Detect which cell encompasses the target text, then output its [X, Y] center coordinate. 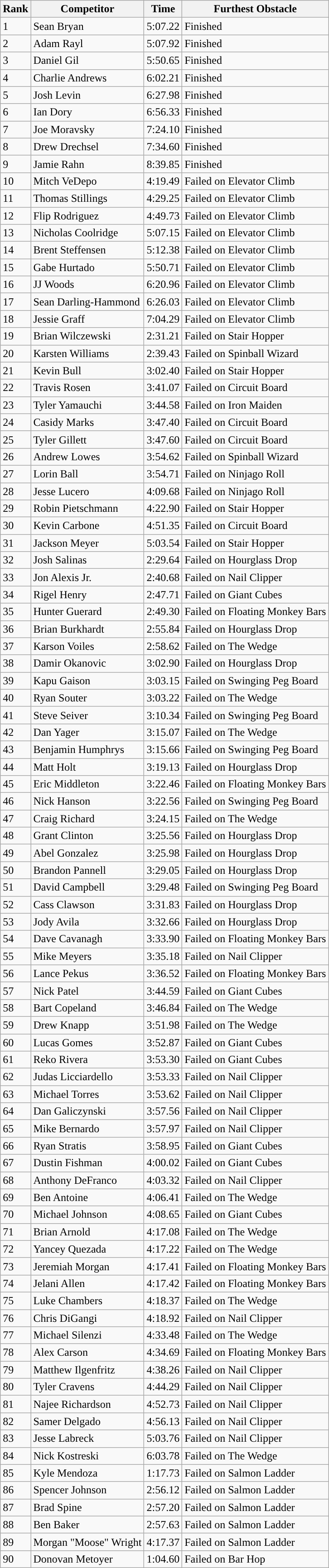
Michael Johnson [87, 1215]
90 [15, 1559]
3:02.40 [163, 371]
2:57.63 [163, 1525]
Judas Licciardello [87, 1077]
Yancey Quezada [87, 1249]
6 [15, 112]
Mitch VeDepo [87, 181]
65 [15, 1129]
42 [15, 732]
Ian Dory [87, 112]
2:39.43 [163, 353]
Benjamin Humphrys [87, 749]
Travis Rosen [87, 388]
77 [15, 1335]
3:53.33 [163, 1077]
3:52.87 [163, 1042]
2:57.20 [163, 1507]
Tyler Yamauchi [87, 405]
56 [15, 973]
Cass Clawson [87, 905]
53 [15, 922]
3:33.90 [163, 939]
58 [15, 1008]
22 [15, 388]
15 [15, 267]
Casidy Marks [87, 422]
4:09.68 [163, 491]
4:08.65 [163, 1215]
2:58.62 [163, 646]
Joe Moravsky [87, 129]
Thomas Stillings [87, 198]
79 [15, 1370]
19 [15, 336]
7:24.10 [163, 129]
2:56.12 [163, 1490]
Ben Antoine [87, 1197]
Ryan Souter [87, 698]
5:07.22 [163, 26]
Lorin Ball [87, 474]
36 [15, 629]
14 [15, 250]
80 [15, 1387]
13 [15, 233]
31 [15, 543]
3:29.05 [163, 870]
Jody Avila [87, 922]
5:12.38 [163, 250]
3:03.22 [163, 698]
61 [15, 1060]
Jessie Graff [87, 319]
Nick Hanson [87, 801]
4:00.02 [163, 1163]
5:03.54 [163, 543]
29 [15, 509]
3:44.58 [163, 405]
Kapu Gaison [87, 681]
3 [15, 61]
4:33.48 [163, 1335]
1:17.73 [163, 1473]
3:19.13 [163, 767]
44 [15, 767]
3:47.60 [163, 439]
3:53.62 [163, 1094]
3:24.15 [163, 819]
Adam Rayl [87, 43]
63 [15, 1094]
Anthony DeFranco [87, 1180]
4:44.29 [163, 1387]
11 [15, 198]
33 [15, 577]
4:56.13 [163, 1421]
Rank [15, 9]
60 [15, 1042]
7 [15, 129]
3:15.07 [163, 732]
49 [15, 853]
Mike Meyers [87, 956]
35 [15, 612]
4:17.22 [163, 1249]
Dustin Fishman [87, 1163]
Donovan Metoyer [87, 1559]
Daniel Gil [87, 61]
5 [15, 95]
Dan Galiczynski [87, 1111]
Jeremiah Morgan [87, 1266]
Mike Bernardo [87, 1129]
JJ Woods [87, 285]
73 [15, 1266]
5:03.76 [163, 1439]
3:02.90 [163, 663]
Gabe Hurtado [87, 267]
39 [15, 681]
Brian Burkhardt [87, 629]
Nicholas Coolridge [87, 233]
69 [15, 1197]
3:46.84 [163, 1008]
4:38.26 [163, 1370]
Abel Gonzalez [87, 853]
Eric Middleton [87, 784]
Jon Alexis Jr. [87, 577]
25 [15, 439]
48 [15, 836]
34 [15, 595]
2:29.64 [163, 560]
3:25.56 [163, 836]
3:57.97 [163, 1129]
Brian Wilczewski [87, 336]
2:49.30 [163, 612]
Ben Baker [87, 1525]
Tyler Cravens [87, 1387]
70 [15, 1215]
5:50.71 [163, 267]
Kevin Bull [87, 371]
Damir Okanovic [87, 663]
3:22.56 [163, 801]
Spencer Johnson [87, 1490]
4:18.37 [163, 1301]
Sean Darling-Hammond [87, 302]
81 [15, 1404]
6:27.98 [163, 95]
Chris DiGangi [87, 1318]
3:53.30 [163, 1060]
Tyler Gillett [87, 439]
67 [15, 1163]
Josh Salinas [87, 560]
Nick Patel [87, 991]
7:04.29 [163, 319]
40 [15, 698]
3:32.66 [163, 922]
78 [15, 1353]
54 [15, 939]
3:15.66 [163, 749]
55 [15, 956]
2 [15, 43]
Nick Kostreski [87, 1456]
2:47.71 [163, 595]
3:51.98 [163, 1025]
3:03.15 [163, 681]
27 [15, 474]
4:17.37 [163, 1542]
Ryan Stratis [87, 1146]
Najee Richardson [87, 1404]
Dan Yager [87, 732]
3:54.71 [163, 474]
5:07.92 [163, 43]
Matt Holt [87, 767]
6:02.21 [163, 78]
Jelani Allen [87, 1283]
83 [15, 1439]
4:49.73 [163, 216]
1 [15, 26]
4:03.32 [163, 1180]
17 [15, 302]
4:22.90 [163, 509]
Reko Rivera [87, 1060]
Bart Copeland [87, 1008]
3:54.62 [163, 457]
64 [15, 1111]
28 [15, 491]
50 [15, 870]
Matthew Ilgenfritz [87, 1370]
57 [15, 991]
4:18.92 [163, 1318]
Grant Clinton [87, 836]
4:17.41 [163, 1266]
2:40.68 [163, 577]
Steve Seiver [87, 715]
Kyle Mendoza [87, 1473]
89 [15, 1542]
Brian Arnold [87, 1232]
3:58.95 [163, 1146]
32 [15, 560]
6:20.96 [163, 285]
72 [15, 1249]
71 [15, 1232]
24 [15, 422]
51 [15, 887]
12 [15, 216]
Failed on Iron Maiden [256, 405]
Time [163, 9]
Lance Pekus [87, 973]
Karson Voiles [87, 646]
76 [15, 1318]
8 [15, 147]
4 [15, 78]
3:57.56 [163, 1111]
86 [15, 1490]
3:10.34 [163, 715]
82 [15, 1421]
Michael Torres [87, 1094]
3:35.18 [163, 956]
6:26.03 [163, 302]
37 [15, 646]
Drew Knapp [87, 1025]
66 [15, 1146]
Flip Rodriguez [87, 216]
18 [15, 319]
46 [15, 801]
4:19.49 [163, 181]
4:06.41 [163, 1197]
Andrew Lowes [87, 457]
8:39.85 [163, 164]
Robin Pietschmann [87, 509]
5:07.15 [163, 233]
59 [15, 1025]
Jackson Meyer [87, 543]
45 [15, 784]
Rigel Henry [87, 595]
Lucas Gomes [87, 1042]
Samer Delgado [87, 1421]
Michael Silenzi [87, 1335]
Jamie Rahn [87, 164]
Charlie Andrews [87, 78]
88 [15, 1525]
Alex Carson [87, 1353]
7:34.60 [163, 147]
2:55.84 [163, 629]
Furthest Obstacle [256, 9]
68 [15, 1180]
38 [15, 663]
Craig Richard [87, 819]
3:29.48 [163, 887]
75 [15, 1301]
Jesse Lucero [87, 491]
Dave Cavanagh [87, 939]
1:04.60 [163, 1559]
47 [15, 819]
Brent Steffensen [87, 250]
Karsten Williams [87, 353]
2:31.21 [163, 336]
Competitor [87, 9]
3:22.46 [163, 784]
Drew Drechsel [87, 147]
21 [15, 371]
Sean Bryan [87, 26]
85 [15, 1473]
3:31.83 [163, 905]
52 [15, 905]
Brandon Pannell [87, 870]
4:34.69 [163, 1353]
26 [15, 457]
43 [15, 749]
3:44.59 [163, 991]
6:03.78 [163, 1456]
30 [15, 526]
4:29.25 [163, 198]
Failed on Bar Hop [256, 1559]
4:17.08 [163, 1232]
62 [15, 1077]
3:47.40 [163, 422]
Jesse Labreck [87, 1439]
74 [15, 1283]
84 [15, 1456]
3:25.98 [163, 853]
Hunter Guerard [87, 612]
23 [15, 405]
16 [15, 285]
6:56.33 [163, 112]
5:50.65 [163, 61]
3:41.07 [163, 388]
4:51.35 [163, 526]
3:36.52 [163, 973]
9 [15, 164]
Morgan "Moose" Wright [87, 1542]
Josh Levin [87, 95]
20 [15, 353]
Brad Spine [87, 1507]
4:52.73 [163, 1404]
10 [15, 181]
41 [15, 715]
David Campbell [87, 887]
87 [15, 1507]
Luke Chambers [87, 1301]
Kevin Carbone [87, 526]
4:17.42 [163, 1283]
